Output the (X, Y) coordinate of the center of the cell containing the given text.  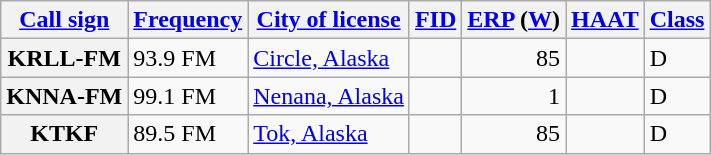
HAAT (606, 20)
93.9 FM (188, 58)
KTKF (64, 134)
Circle, Alaska (329, 58)
89.5 FM (188, 134)
ERP (W) (514, 20)
Class (677, 20)
KRLL-FM (64, 58)
99.1 FM (188, 96)
Frequency (188, 20)
City of license (329, 20)
Call sign (64, 20)
Tok, Alaska (329, 134)
KNNA-FM (64, 96)
1 (514, 96)
FID (435, 20)
Nenana, Alaska (329, 96)
